Identify which cell holds the provided text, then report its [X, Y] central coordinate. 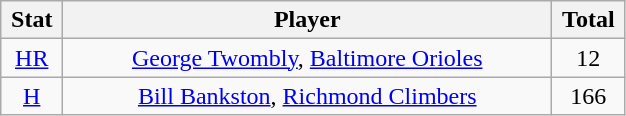
166 [588, 96]
H [32, 96]
Total [588, 20]
Bill Bankston, Richmond Climbers [308, 96]
Player [308, 20]
HR [32, 58]
Stat [32, 20]
12 [588, 58]
George Twombly, Baltimore Orioles [308, 58]
